Return (X, Y) of the center of cell containing provided text 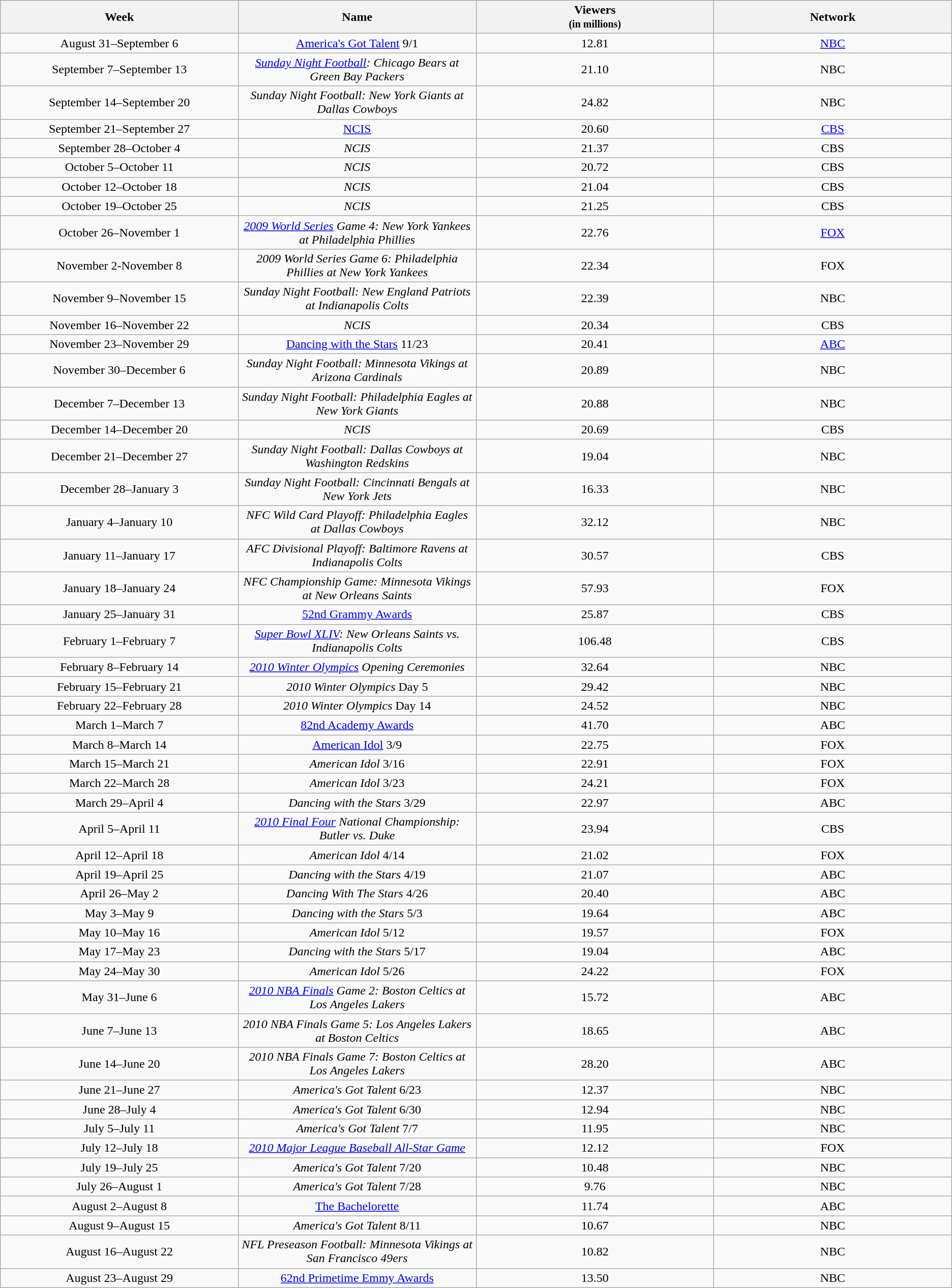
12.81 (595, 43)
32.64 (595, 667)
Sunday Night Football: Chicago Bears at Green Bay Packers (357, 69)
July 12–July 18 (120, 1148)
30.57 (595, 555)
September 7–September 13 (120, 69)
24.21 (595, 783)
20.72 (595, 167)
January 25–January 31 (120, 614)
February 1–February 7 (120, 641)
April 19–April 25 (120, 874)
22.97 (595, 803)
January 4–January 10 (120, 522)
22.75 (595, 744)
November 16–November 22 (120, 325)
21.04 (595, 187)
Dancing with the Stars 5/3 (357, 913)
January 18–January 24 (120, 588)
November 9–November 15 (120, 298)
December 21–December 27 (120, 456)
21.37 (595, 148)
24.52 (595, 706)
12.37 (595, 1090)
Sunday Night Football: New York Giants at Dallas Cowboys (357, 103)
24.22 (595, 971)
July 19–July 25 (120, 1167)
February 8–February 14 (120, 667)
August 9–August 15 (120, 1225)
August 31–September 6 (120, 43)
Dancing with the Stars 5/17 (357, 952)
2010 Final Four National Championship: Butler vs. Duke (357, 829)
December 28–January 3 (120, 489)
82nd Academy Awards (357, 725)
13.50 (595, 1278)
September 14–September 20 (120, 103)
106.48 (595, 641)
American Idol 3/9 (357, 744)
2010 Winter Olympics Day 14 (357, 706)
Name (357, 17)
The Bachelorette (357, 1206)
19.57 (595, 932)
29.42 (595, 686)
Week (120, 17)
AFC Divisional Playoff: Baltimore Ravens at Indianapolis Colts (357, 555)
America's Got Talent 7/28 (357, 1187)
22.34 (595, 266)
21.07 (595, 874)
May 10–May 16 (120, 932)
Network (833, 17)
June 21–June 27 (120, 1090)
2009 World Series Game 4: New York Yankees at Philadelphia Phillies (357, 232)
March 15–March 21 (120, 764)
20.34 (595, 325)
May 24–May 30 (120, 971)
October 5–October 11 (120, 167)
Dancing with the Stars 4/19 (357, 874)
10.82 (595, 1251)
October 12–October 18 (120, 187)
32.12 (595, 522)
9.76 (595, 1187)
March 1–March 7 (120, 725)
Dancing with the Stars 3/29 (357, 803)
25.87 (595, 614)
February 22–February 28 (120, 706)
57.93 (595, 588)
10.67 (595, 1225)
2010 NBA Finals Game 7: Boston Celtics at Los Angeles Lakers (357, 1063)
December 7–December 13 (120, 404)
September 21–September 27 (120, 129)
Sunday Night Football: Philadelphia Eagles at New York Giants (357, 404)
American Idol 4/14 (357, 855)
July 26–August 1 (120, 1187)
America's Got Talent 6/30 (357, 1109)
2010 NBA Finals Game 5: Los Angeles Lakers at Boston Celtics (357, 1031)
American Idol 3/23 (357, 783)
America's Got Talent 8/11 (357, 1225)
15.72 (595, 997)
21.10 (595, 69)
Dancing With The Stars 4/26 (357, 894)
August 23–August 29 (120, 1278)
28.20 (595, 1063)
20.40 (595, 894)
March 8–March 14 (120, 744)
May 31–June 6 (120, 997)
NFL Preseason Football: Minnesota Vikings at San Francisco 49ers (357, 1251)
NFC Wild Card Playoff: Philadelphia Eagles at Dallas Cowboys (357, 522)
America's Got Talent 7/7 (357, 1129)
NFC Championship Game: Minnesota Vikings at New Orleans Saints (357, 588)
2010 NBA Finals Game 2: Boston Celtics at Los Angeles Lakers (357, 997)
22.39 (595, 298)
Sunday Night Football: Minnesota Vikings at Arizona Cardinals (357, 370)
August 16–August 22 (120, 1251)
41.70 (595, 725)
12.94 (595, 1109)
10.48 (595, 1167)
June 28–July 4 (120, 1109)
America's Got Talent 7/20 (357, 1167)
November 23–November 29 (120, 344)
America's Got Talent 6/23 (357, 1090)
62nd Primetime Emmy Awards (357, 1278)
22.91 (595, 764)
22.76 (595, 232)
20.69 (595, 430)
American Idol 3/16 (357, 764)
October 26–November 1 (120, 232)
18.65 (595, 1031)
2010 Winter Olympics Day 5 (357, 686)
April 5–April 11 (120, 829)
July 5–July 11 (120, 1129)
Sunday Night Football: Cincinnati Bengals at New York Jets (357, 489)
March 29–April 4 (120, 803)
19.64 (595, 913)
March 22–March 28 (120, 783)
21.25 (595, 206)
November 2-November 8 (120, 266)
21.02 (595, 855)
American Idol 5/12 (357, 932)
June 14–June 20 (120, 1063)
2009 World Series Game 6: Philadelphia Phillies at New York Yankees (357, 266)
2010 Major League Baseball All-Star Game (357, 1148)
May 3–May 9 (120, 913)
2010 Winter Olympics Opening Ceremonies (357, 667)
January 11–January 17 (120, 555)
Viewers(in millions) (595, 17)
Super Bowl XLIV: New Orleans Saints vs. Indianapolis Colts (357, 641)
12.12 (595, 1148)
October 19–October 25 (120, 206)
11.95 (595, 1129)
20.89 (595, 370)
24.82 (595, 103)
August 2–August 8 (120, 1206)
16.33 (595, 489)
20.60 (595, 129)
November 30–December 6 (120, 370)
September 28–October 4 (120, 148)
Dancing with the Stars 11/23 (357, 344)
11.74 (595, 1206)
Sunday Night Football: Dallas Cowboys at Washington Redskins (357, 456)
American Idol 5/26 (357, 971)
April 26–May 2 (120, 894)
20.41 (595, 344)
Sunday Night Football: New England Patriots at Indianapolis Colts (357, 298)
52nd Grammy Awards (357, 614)
February 15–February 21 (120, 686)
20.88 (595, 404)
America's Got Talent 9/1 (357, 43)
June 7–June 13 (120, 1031)
May 17–May 23 (120, 952)
April 12–April 18 (120, 855)
December 14–December 20 (120, 430)
23.94 (595, 829)
